Capture the cell that displays the provided text and extract its [X, Y] central coordinate. 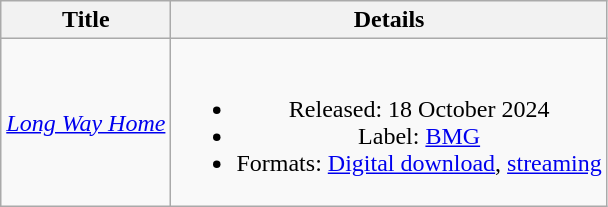
Released: 18 October 2024Label: BMGFormats: Digital download, streaming [389, 122]
Long Way Home [86, 122]
Details [389, 20]
Title [86, 20]
